Search for the cell housing the specified text and yield its [x, y] center coordinate. 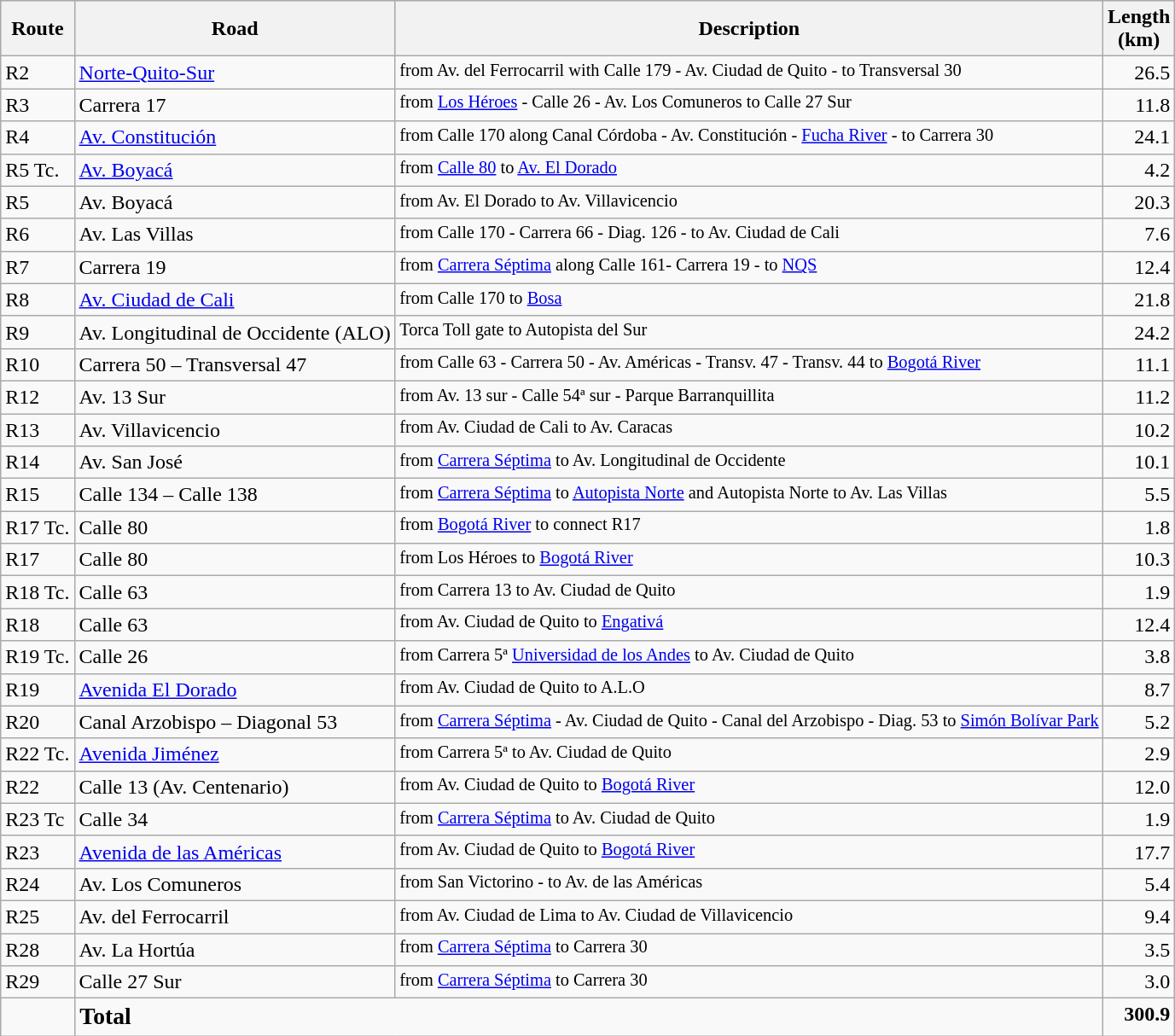
R7 [38, 267]
from San Victorino - to Av. de las Américas [749, 884]
Torca Toll gate to Autopista del Sur [749, 332]
from Calle 80 to Av. El Dorado [749, 170]
R13 [38, 429]
from Av. Ciudad de Cali to Av. Caracas [749, 429]
R22 [38, 787]
Calle 27 Sur [235, 982]
Av. 13 Sur [235, 397]
11.8 [1138, 105]
24.2 [1138, 332]
R19 [38, 690]
R14 [38, 463]
from Carrera 13 to Av. Ciudad de Quito [749, 592]
3.8 [1138, 657]
R17 [38, 560]
Calle 34 [235, 819]
5.2 [1138, 722]
20.3 [1138, 202]
21.8 [1138, 300]
Carrera 17 [235, 105]
from Carrera Séptima - Av. Ciudad de Quito - Canal del Arzobispo - Diag. 53 to Simón Bolívar Park [749, 722]
R10 [38, 364]
Av. Las Villas [235, 235]
R5 [38, 202]
R29 [38, 982]
R6 [38, 235]
from Av. 13 sur - Calle 54ª sur - Parque Barranquillita [749, 397]
3.0 [1138, 982]
9.4 [1138, 917]
R18 Tc. [38, 592]
Route [38, 29]
from Calle 170 to Bosa [749, 300]
11.1 [1138, 364]
R18 [38, 625]
Description [749, 29]
Road [235, 29]
R12 [38, 397]
Av. Los Comuneros [235, 884]
Av. Ciudad de Cali [235, 300]
Carrera 50 – Transversal 47 [235, 364]
10.2 [1138, 429]
Canal Arzobispo – Diagonal 53 [235, 722]
11.2 [1138, 397]
from Av. del Ferrocarril with Calle 179 - Av. Ciudad de Quito - to Transversal 30 [749, 73]
from Av. Ciudad de Lima to Av. Ciudad de Villavicencio [749, 917]
from Calle 170 - Carrera 66 - Diag. 126 - to Av. Ciudad de Cali [749, 235]
10.1 [1138, 463]
R8 [38, 300]
R4 [38, 137]
Av. San José [235, 463]
from Av. El Dorado to Av. Villavicencio [749, 202]
from Los Héroes to Bogotá River [749, 560]
24.1 [1138, 137]
from Carrera Séptima along Calle 161- Carrera 19 - to NQS [749, 267]
R9 [38, 332]
1.8 [1138, 527]
12.0 [1138, 787]
from Calle 170 along Canal Córdoba - Av. Constitución - Fucha River - to Carrera 30 [749, 137]
from Carrera 5ª to Av. Ciudad de Quito [749, 754]
Av. Constitución [235, 137]
R24 [38, 884]
from Carrera Séptima to Autopista Norte and Autopista Norte to Av. Las Villas [749, 495]
8.7 [1138, 690]
Calle 134 – Calle 138 [235, 495]
Av. La Hortúa [235, 950]
from Av. Ciudad de Quito to A.L.O [749, 690]
17.7 [1138, 852]
Total [589, 1017]
R23 [38, 852]
from Carrera Séptima to Av. Ciudad de Quito [749, 819]
R17 Tc. [38, 527]
Norte-Quito-Sur [235, 73]
Avenida de las Américas [235, 852]
R15 [38, 495]
300.9 [1138, 1017]
from Bogotá River to connect R17 [749, 527]
2.9 [1138, 754]
R2 [38, 73]
Avenida El Dorado [235, 690]
Length(km) [1138, 29]
from Los Héroes - Calle 26 - Av. Los Comuneros to Calle 27 Sur [749, 105]
R20 [38, 722]
from Carrera Séptima to Av. Longitudinal de Occidente [749, 463]
4.2 [1138, 170]
R25 [38, 917]
Av. Longitudinal de Occidente (ALO) [235, 332]
R23 Tc [38, 819]
3.5 [1138, 950]
Calle 26 [235, 657]
Av. del Ferrocarril [235, 917]
from Calle 63 - Carrera 50 - Av. Américas - Transv. 47 - Transv. 44 to Bogotá River [749, 364]
Avenida Jiménez [235, 754]
7.6 [1138, 235]
from Av. Ciudad de Quito to Engativá [749, 625]
R5 Tc. [38, 170]
from Carrera 5ª Universidad de los Andes to Av. Ciudad de Quito [749, 657]
R3 [38, 105]
5.5 [1138, 495]
5.4 [1138, 884]
Carrera 19 [235, 267]
R19 Tc. [38, 657]
26.5 [1138, 73]
10.3 [1138, 560]
Calle 13 (Av. Centenario) [235, 787]
R22 Tc. [38, 754]
Av. Villavicencio [235, 429]
R28 [38, 950]
